Determine the [X, Y] coordinate at the center of the cell enclosing the given text.  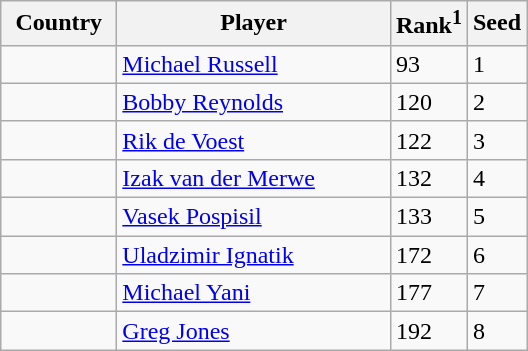
Greg Jones [254, 331]
4 [496, 178]
8 [496, 331]
2 [496, 102]
177 [428, 293]
6 [496, 255]
Seed [496, 24]
5 [496, 217]
Izak van der Merwe [254, 178]
Player [254, 24]
3 [496, 140]
Michael Yani [254, 293]
120 [428, 102]
Rik de Voest [254, 140]
Country [59, 24]
Rank1 [428, 24]
Michael Russell [254, 64]
Uladzimir Ignatik [254, 255]
172 [428, 255]
Vasek Pospisil [254, 217]
1 [496, 64]
93 [428, 64]
122 [428, 140]
192 [428, 331]
Bobby Reynolds [254, 102]
132 [428, 178]
7 [496, 293]
133 [428, 217]
